Identify which cell holds the provided text, then report its (x, y) central coordinate. 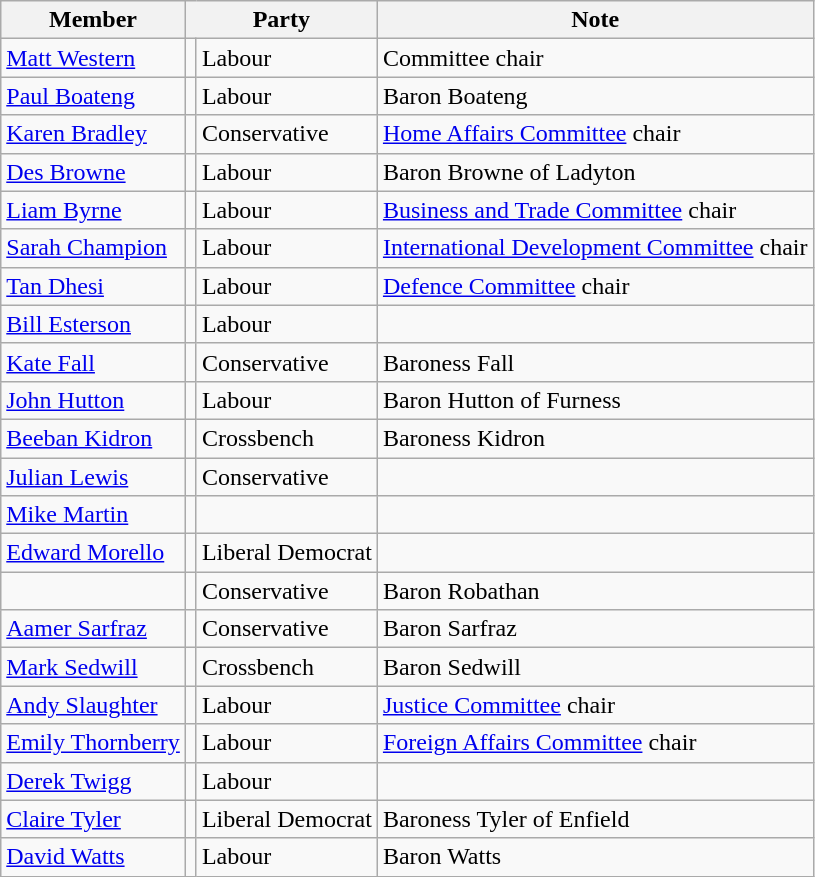
Edward Morello (94, 553)
Baron Sarfraz (595, 629)
Andy Slaughter (94, 705)
Baron Watts (595, 857)
Beeban Kidron (94, 438)
Baron Robathan (595, 591)
Member (94, 20)
Bill Esterson (94, 324)
Baron Hutton of Furness (595, 400)
Defence Committee chair (595, 286)
Derek Twigg (94, 781)
Baroness Kidron (595, 438)
Mike Martin (94, 515)
Foreign Affairs Committee chair (595, 743)
Home Affairs Committee chair (595, 134)
Committee chair (595, 58)
Baron Sedwill (595, 667)
Note (595, 20)
Sarah Champion (94, 248)
Baroness Tyler of Enfield (595, 819)
Party (281, 20)
Justice Committee chair (595, 705)
Baroness Fall (595, 362)
Baron Boateng (595, 96)
Karen Bradley (94, 134)
Business and Trade Committee chair (595, 210)
Mark Sedwill (94, 667)
David Watts (94, 857)
Kate Fall (94, 362)
Matt Western (94, 58)
International Development Committee chair (595, 248)
Tan Dhesi (94, 286)
Claire Tyler (94, 819)
Julian Lewis (94, 477)
Emily Thornberry (94, 743)
John Hutton (94, 400)
Aamer Sarfraz (94, 629)
Baron Browne of Ladyton (595, 172)
Des Browne (94, 172)
Paul Boateng (94, 96)
Liam Byrne (94, 210)
